Locate the cell with the specified text and output its (x, y) center coordinate. 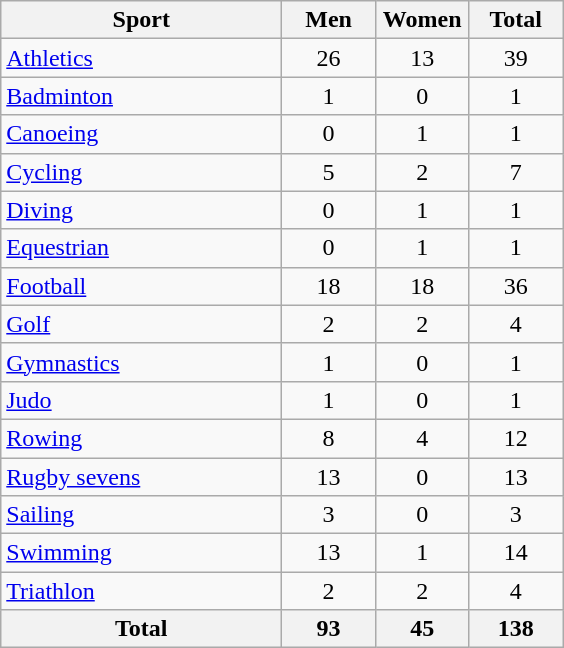
Judo (142, 400)
Diving (142, 210)
Gymnastics (142, 362)
Rugby sevens (142, 477)
Athletics (142, 58)
Sport (142, 20)
Badminton (142, 96)
Rowing (142, 438)
Equestrian (142, 248)
Men (329, 20)
138 (516, 629)
Sailing (142, 515)
5 (329, 172)
Golf (142, 324)
45 (422, 629)
Cycling (142, 172)
Swimming (142, 553)
Triathlon (142, 591)
14 (516, 553)
Women (422, 20)
Canoeing (142, 134)
39 (516, 58)
8 (329, 438)
Football (142, 286)
93 (329, 629)
36 (516, 286)
26 (329, 58)
7 (516, 172)
12 (516, 438)
